Search for the cell housing the specified text and yield its [X, Y] center coordinate. 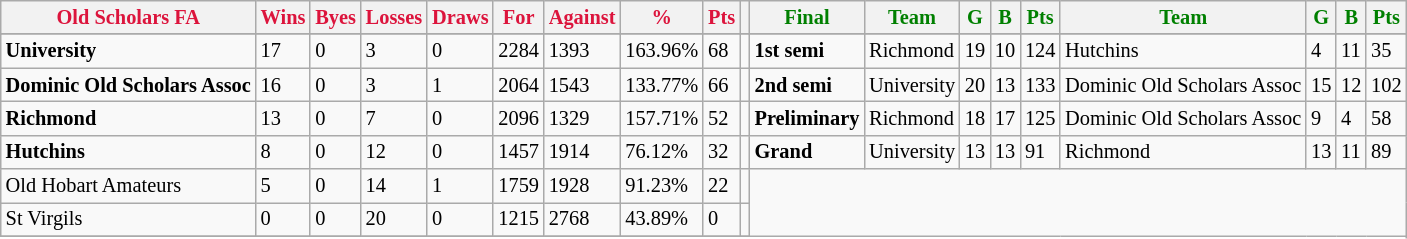
Preliminary [808, 118]
1914 [582, 152]
1st semi [808, 51]
15 [1321, 85]
163.96% [662, 51]
10 [1005, 51]
89 [1386, 152]
19 [975, 51]
52 [722, 118]
68 [722, 51]
Byes [335, 17]
5 [284, 186]
14 [394, 186]
133.77% [662, 85]
Final [808, 17]
Wins [284, 17]
58 [1386, 118]
16 [284, 85]
1928 [582, 186]
66 [722, 85]
124 [1040, 51]
Old Scholars FA [128, 17]
157.71% [662, 118]
1543 [582, 85]
1215 [518, 219]
125 [1040, 118]
1759 [518, 186]
133 [1040, 85]
7 [394, 118]
91.23% [662, 186]
18 [975, 118]
1329 [582, 118]
2096 [518, 118]
35 [1386, 51]
8 [284, 152]
For [518, 17]
2nd semi [808, 85]
Losses [394, 17]
76.12% [662, 152]
102 [1386, 85]
Grand [808, 152]
91 [1040, 152]
32 [722, 152]
Draws [460, 17]
2064 [518, 85]
9 [1321, 118]
1457 [518, 152]
St Virgils [128, 219]
Against [582, 17]
43.89% [662, 219]
1393 [582, 51]
22 [722, 186]
2284 [518, 51]
Old Hobart Amateurs [128, 186]
2768 [582, 219]
% [662, 17]
